Return [x, y] of the center of cell containing provided text 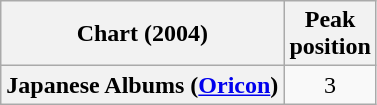
3 [330, 85]
Chart (2004) [142, 34]
Peakposition [330, 34]
Japanese Albums (Oricon) [142, 85]
